Search for the cell housing the specified text and yield its [x, y] center coordinate. 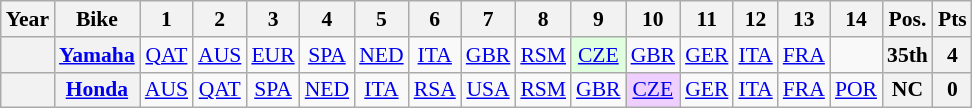
13 [804, 19]
5 [381, 19]
12 [755, 19]
Bike [97, 19]
11 [706, 19]
8 [543, 19]
NC [908, 90]
3 [272, 19]
6 [435, 19]
9 [598, 19]
7 [488, 19]
RSA [435, 90]
Honda [97, 90]
2 [220, 19]
Pos. [908, 19]
0 [952, 90]
USA [488, 90]
14 [856, 19]
35th [908, 55]
Pts [952, 19]
Yamaha [97, 55]
POR [856, 90]
10 [654, 19]
Year [28, 19]
1 [166, 19]
EUR [272, 55]
